For the text-containing cell, return its midpoint in (x, y) coordinate format. 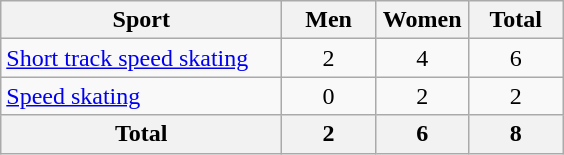
Sport (142, 20)
8 (516, 134)
Men (329, 20)
Short track speed skating (142, 58)
4 (422, 58)
Speed skating (142, 96)
0 (329, 96)
Women (422, 20)
